Extract the [X, Y] coordinate from the center of the cell holding the provided text.  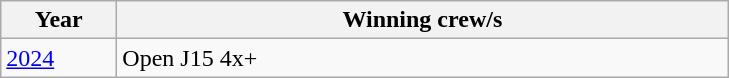
Year [59, 20]
Winning crew/s [422, 20]
Open J15 4x+ [422, 58]
2024 [59, 58]
